Extract the (x, y) coordinate from the center of the cell holding the provided text.  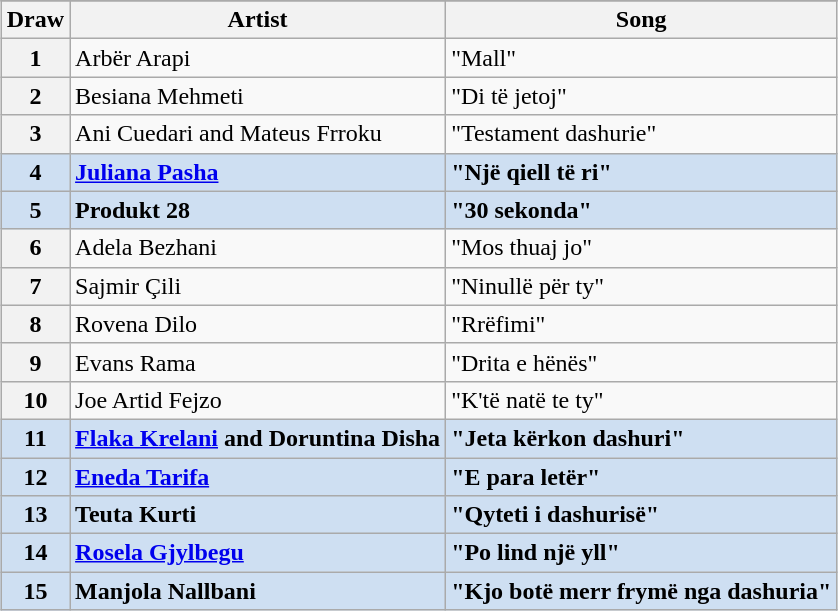
"Po lind një yll" (642, 553)
Rovena Dilo (258, 324)
Sajmir Çili (258, 286)
2 (35, 96)
Eneda Tarifa (258, 477)
Arbër Arapi (258, 58)
"Drita e hënës" (642, 362)
13 (35, 515)
Adela Bezhani (258, 248)
"Mall" (642, 58)
"Mos thuaj jo" (642, 248)
Flaka Krelani and Doruntina Disha (258, 438)
6 (35, 248)
"Një qiell të ri" (642, 172)
Teuta Kurti (258, 515)
"Testament dashurie" (642, 134)
9 (35, 362)
Ani Cuedari and Mateus Frroku (258, 134)
Evans Rama (258, 362)
Juliana Pasha (258, 172)
Manjola Nallbani (258, 591)
"Ninullë për ty" (642, 286)
Rosela Gjylbegu (258, 553)
Draw (35, 20)
1 (35, 58)
5 (35, 210)
10 (35, 400)
12 (35, 477)
Produkt 28 (258, 210)
Besiana Mehmeti (258, 96)
7 (35, 286)
4 (35, 172)
Song (642, 20)
"Rrëfimi" (642, 324)
11 (35, 438)
3 (35, 134)
"30 sekonda" (642, 210)
"K'të natë te ty" (642, 400)
"E para letër" (642, 477)
14 (35, 553)
"Di të jetoj" (642, 96)
8 (35, 324)
"Qyteti i dashurisë" (642, 515)
15 (35, 591)
Artist (258, 20)
Joe Artid Fejzo (258, 400)
"Jeta kërkon dashuri" (642, 438)
"Kjo botë merr frymë nga dashuria" (642, 591)
